Detect which cell encompasses the target text, then output its (x, y) center coordinate. 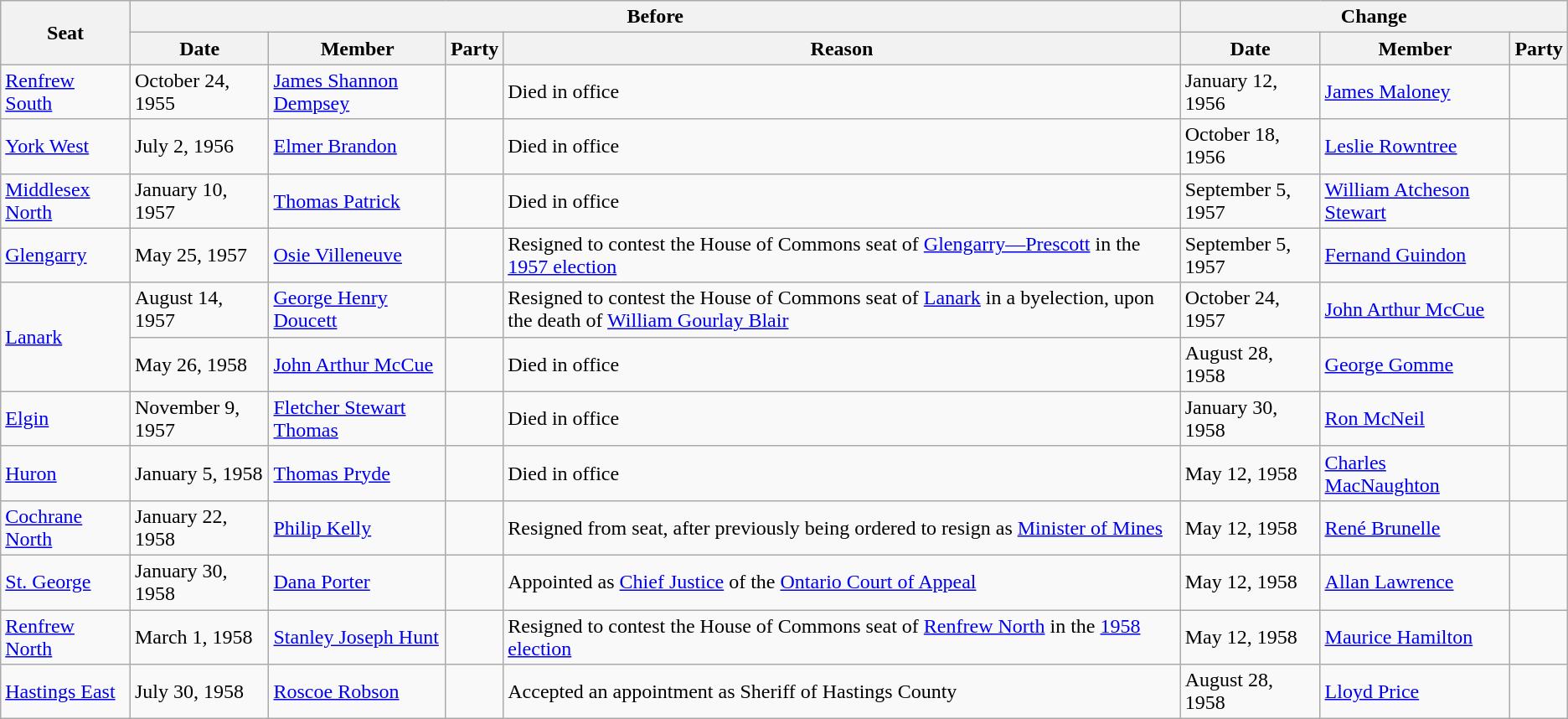
January 5, 1958 (199, 473)
Allan Lawrence (1416, 582)
Cochrane North (65, 528)
May 26, 1958 (199, 364)
James Maloney (1416, 92)
Thomas Patrick (357, 201)
Resigned to contest the House of Commons seat of Glengarry—Prescott in the 1957 election (842, 255)
Lloyd Price (1416, 692)
Lanark (65, 337)
August 14, 1957 (199, 310)
Reason (842, 49)
Fernand Guindon (1416, 255)
George Gomme (1416, 364)
October 18, 1956 (1250, 146)
October 24, 1955 (199, 92)
January 22, 1958 (199, 528)
Maurice Hamilton (1416, 637)
Renfrew North (65, 637)
Osie Villeneuve (357, 255)
Resigned to contest the House of Commons seat of Lanark in a byelection, upon the death of William Gourlay Blair (842, 310)
Dana Porter (357, 582)
René Brunelle (1416, 528)
Renfrew South (65, 92)
January 10, 1957 (199, 201)
May 25, 1957 (199, 255)
Thomas Pryde (357, 473)
October 24, 1957 (1250, 310)
Accepted an appointment as Sheriff of Hastings County (842, 692)
Before (655, 17)
Fletcher Stewart Thomas (357, 419)
Middlesex North (65, 201)
Glengarry (65, 255)
Seat (65, 33)
Charles MacNaughton (1416, 473)
November 9, 1957 (199, 419)
George Henry Doucett (357, 310)
Leslie Rowntree (1416, 146)
William Atcheson Stewart (1416, 201)
Huron (65, 473)
Hastings East (65, 692)
Appointed as Chief Justice of the Ontario Court of Appeal (842, 582)
July 2, 1956 (199, 146)
James Shannon Dempsey (357, 92)
Resigned from seat, after previously being ordered to resign as Minister of Mines (842, 528)
January 12, 1956 (1250, 92)
Elmer Brandon (357, 146)
Philip Kelly (357, 528)
Stanley Joseph Hunt (357, 637)
St. George (65, 582)
July 30, 1958 (199, 692)
Change (1374, 17)
Roscoe Robson (357, 692)
Ron McNeil (1416, 419)
March 1, 1958 (199, 637)
York West (65, 146)
Resigned to contest the House of Commons seat of Renfrew North in the 1958 election (842, 637)
Elgin (65, 419)
